Find where the given text appears and provide that cell's center as [X, Y] coordinate. 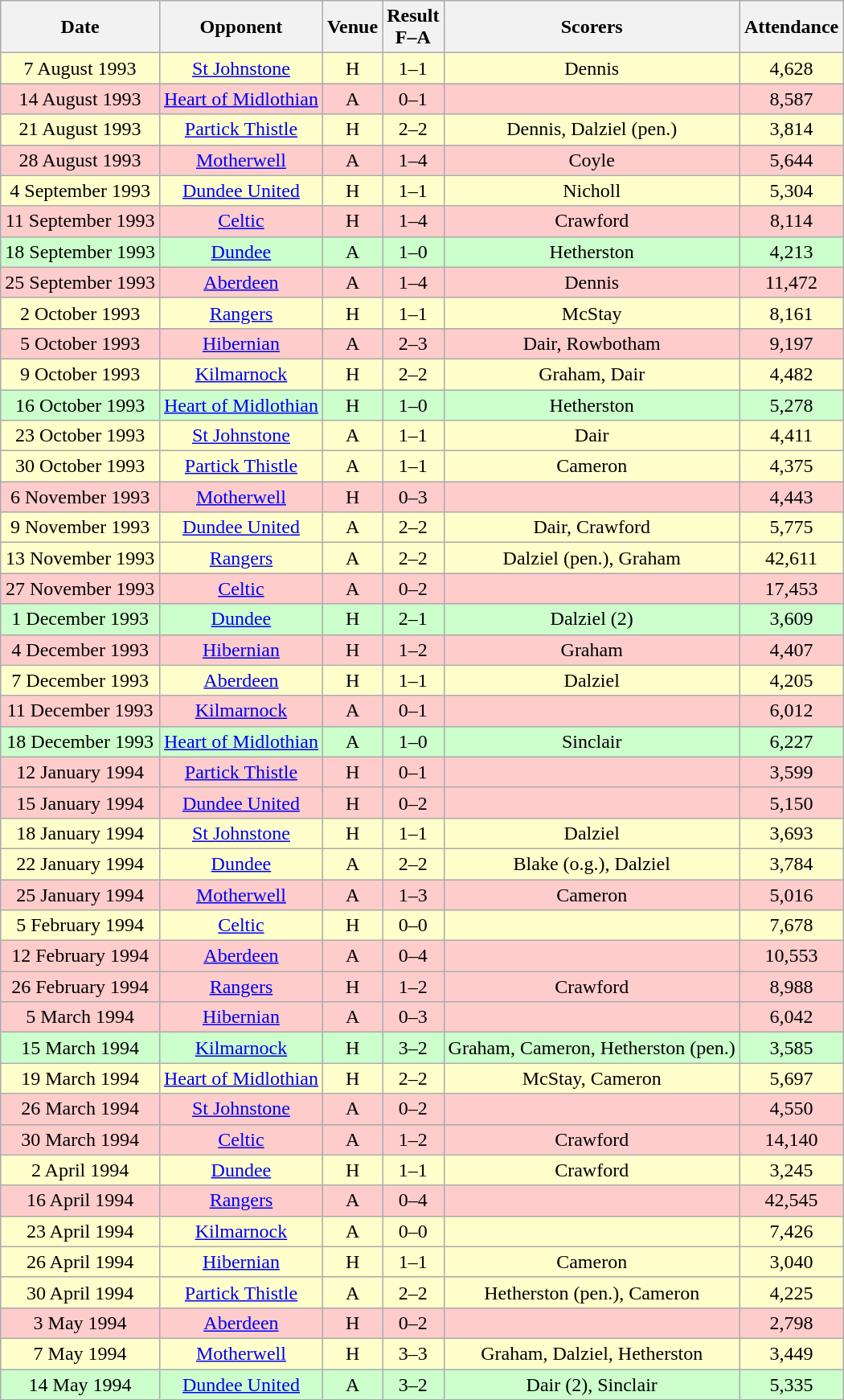
7,426 [791, 1231]
Attendance [791, 27]
7 December 1993 [80, 680]
5,304 [791, 191]
Graham, Dalziel, Hetherston [592, 1353]
5 October 1993 [80, 343]
11 September 1993 [80, 221]
16 October 1993 [80, 404]
23 October 1993 [80, 436]
Dair, Rowbotham [592, 343]
5 February 1994 [80, 926]
Opponent [241, 27]
1 December 1993 [80, 619]
4,482 [791, 374]
3,814 [791, 129]
McStay [592, 313]
3 May 1994 [80, 1323]
4,375 [791, 466]
5,644 [791, 160]
Dair (2), Sinclair [592, 1384]
Hetherston (pen.), Cameron [592, 1292]
9 October 1993 [80, 374]
1–3 [413, 895]
19 March 1994 [80, 1078]
2–3 [413, 343]
5,335 [791, 1384]
4,443 [791, 497]
27 November 1993 [80, 589]
McStay, Cameron [592, 1078]
Dair [592, 436]
26 February 1994 [80, 987]
Coyle [592, 160]
18 December 1993 [80, 741]
Graham [592, 650]
8,161 [791, 313]
7,678 [791, 926]
14,140 [791, 1139]
30 April 1994 [80, 1292]
6,012 [791, 711]
3,599 [791, 772]
22 January 1994 [80, 864]
4 September 1993 [80, 191]
11,472 [791, 282]
25 September 1993 [80, 282]
15 January 1994 [80, 803]
13 November 1993 [80, 558]
42,611 [791, 558]
8,114 [791, 221]
8,587 [791, 99]
Graham, Cameron, Hetherston (pen.) [592, 1048]
Graham, Dair [592, 374]
16 April 1994 [80, 1201]
14 May 1994 [80, 1384]
18 September 1993 [80, 252]
Date [80, 27]
21 August 1993 [80, 129]
26 April 1994 [80, 1262]
2,798 [791, 1323]
Sinclair [592, 741]
5,016 [791, 895]
Nicholl [592, 191]
26 March 1994 [80, 1109]
Blake (o.g.), Dalziel [592, 864]
28 August 1993 [80, 160]
4,205 [791, 680]
2 October 1993 [80, 313]
4,213 [791, 252]
Venue [352, 27]
4,628 [791, 68]
11 December 1993 [80, 711]
25 January 1994 [80, 895]
7 May 1994 [80, 1353]
10,553 [791, 956]
Dalziel (pen.), Graham [592, 558]
2–1 [413, 619]
6,042 [791, 1017]
3,585 [791, 1048]
4,225 [791, 1292]
ResultF–A [413, 27]
30 March 1994 [80, 1139]
15 March 1994 [80, 1048]
5,775 [791, 528]
5,278 [791, 404]
12 February 1994 [80, 956]
9,197 [791, 343]
17,453 [791, 589]
6 November 1993 [80, 497]
4,407 [791, 650]
3,693 [791, 833]
14 August 1993 [80, 99]
4 December 1993 [80, 650]
3–3 [413, 1353]
18 January 1994 [80, 833]
23 April 1994 [80, 1231]
7 August 1993 [80, 68]
30 October 1993 [80, 466]
3,784 [791, 864]
3,245 [791, 1170]
2 April 1994 [80, 1170]
9 November 1993 [80, 528]
12 January 1994 [80, 772]
3,449 [791, 1353]
42,545 [791, 1201]
3,040 [791, 1262]
5,150 [791, 803]
4,411 [791, 436]
5 March 1994 [80, 1017]
4,550 [791, 1109]
8,988 [791, 987]
3,609 [791, 619]
Dair, Crawford [592, 528]
Scorers [592, 27]
Dennis, Dalziel (pen.) [592, 129]
Dalziel (2) [592, 619]
5,697 [791, 1078]
6,227 [791, 741]
